Identify which cell holds the provided text, then report its (x, y) central coordinate. 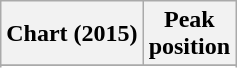
Peak position (189, 34)
Chart (2015) (72, 34)
